From the cell containing the given text, extract its center point as (x, y) coordinate. 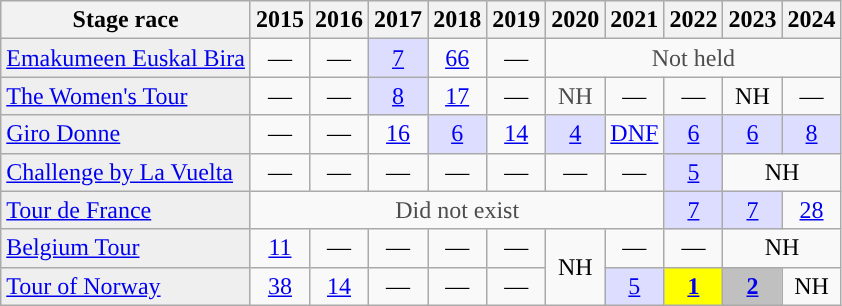
Giro Donne (126, 134)
2024 (812, 20)
Challenge by La Vuelta (126, 172)
2016 (338, 20)
Belgium Tour (126, 248)
2019 (516, 20)
2017 (398, 20)
1 (694, 286)
2022 (694, 20)
2023 (752, 20)
Did not exist (456, 210)
Tour de France (126, 210)
Tour of Norway (126, 286)
2021 (634, 20)
66 (458, 58)
17 (458, 96)
Not held (694, 58)
2018 (458, 20)
28 (812, 210)
2020 (576, 20)
2015 (280, 20)
11 (280, 248)
16 (398, 134)
Stage race (126, 20)
DNF (634, 134)
4 (576, 134)
2 (752, 286)
38 (280, 286)
Emakumeen Euskal Bira (126, 58)
The Women's Tour (126, 96)
